Identify which cell holds the provided text, then report its (x, y) central coordinate. 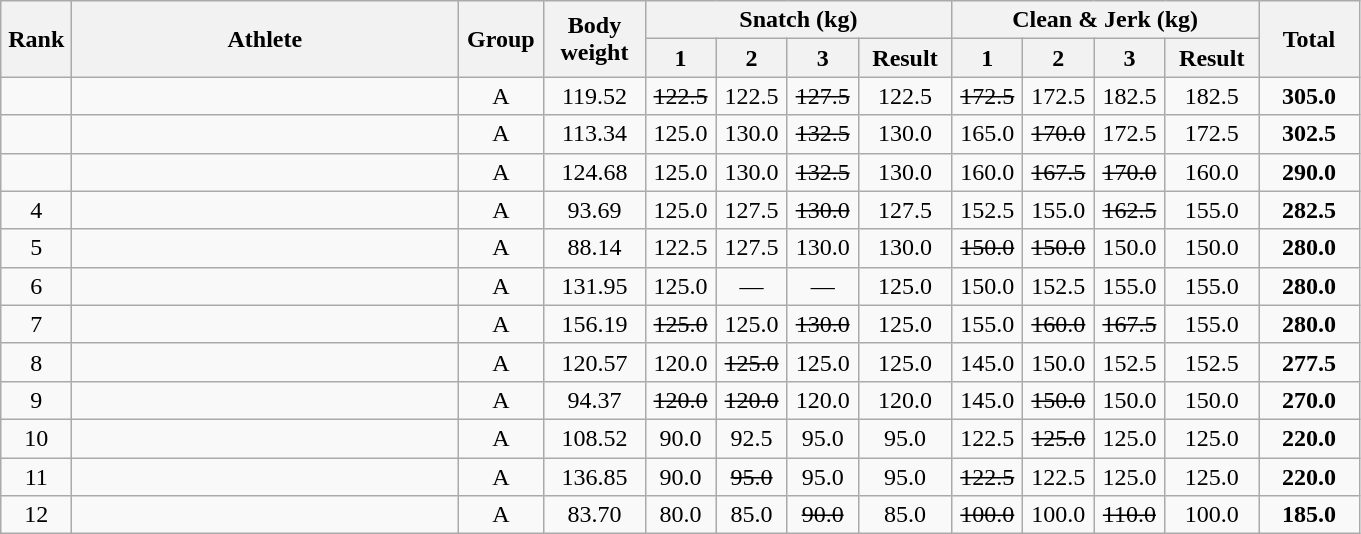
Group (501, 39)
Athlete (265, 39)
124.68 (594, 172)
185.0 (1308, 515)
10 (36, 438)
5 (36, 248)
Clean & Jerk (kg) (1106, 20)
113.34 (594, 134)
162.5 (1130, 210)
Snatch (kg) (798, 20)
93.69 (594, 210)
6 (36, 286)
7 (36, 324)
4 (36, 210)
8 (36, 362)
Body weight (594, 39)
290.0 (1308, 172)
282.5 (1308, 210)
131.95 (594, 286)
270.0 (1308, 400)
119.52 (594, 96)
83.70 (594, 515)
92.5 (752, 438)
80.0 (680, 515)
88.14 (594, 248)
110.0 (1130, 515)
11 (36, 477)
277.5 (1308, 362)
Rank (36, 39)
302.5 (1308, 134)
9 (36, 400)
165.0 (988, 134)
12 (36, 515)
Total (1308, 39)
94.37 (594, 400)
136.85 (594, 477)
305.0 (1308, 96)
108.52 (594, 438)
156.19 (594, 324)
120.57 (594, 362)
